Output the (X, Y) coordinate of the center of the cell containing the given text.  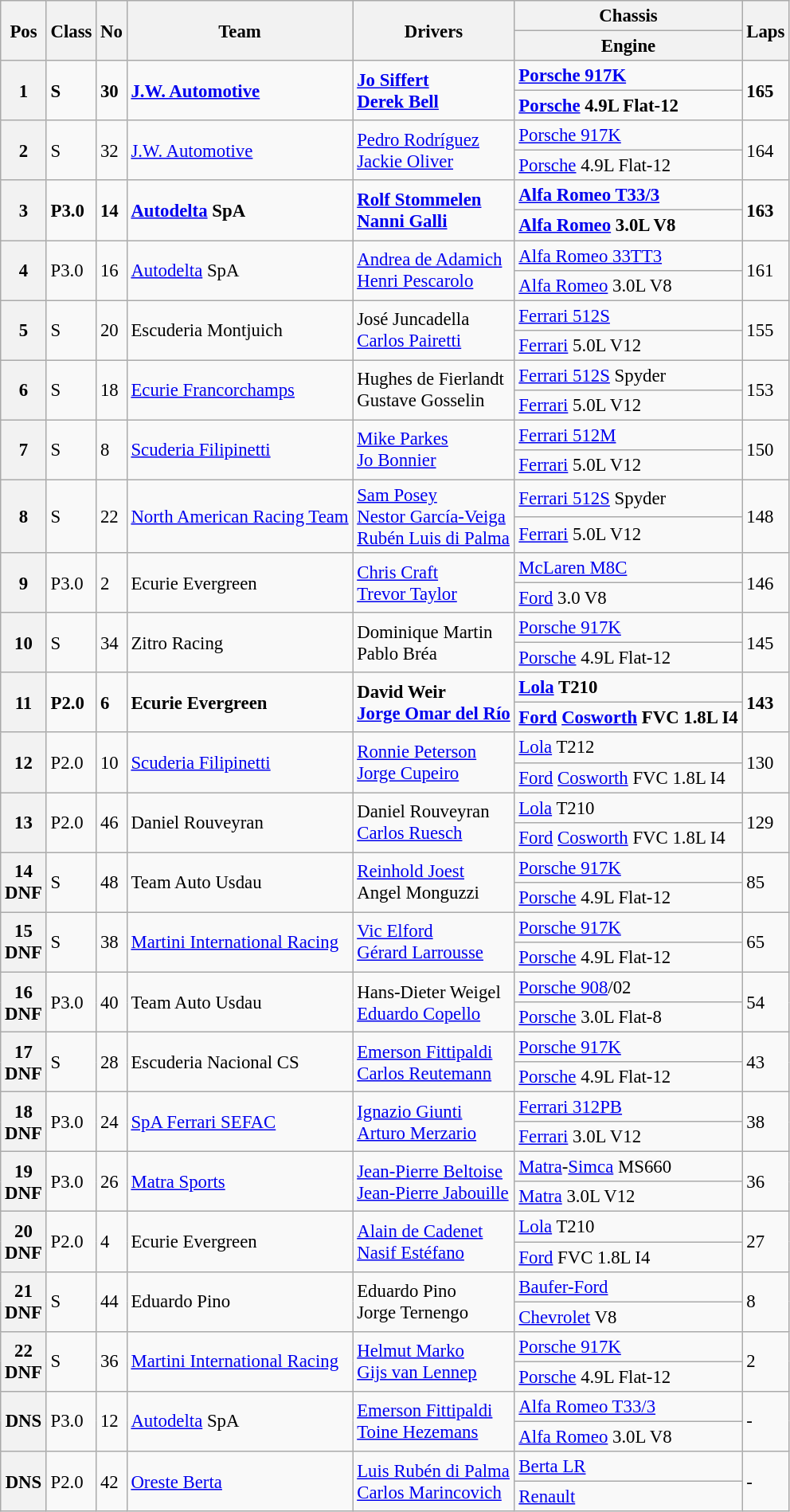
Pos (24, 30)
Hughes de Fierlandt Gustave Gosselin (433, 390)
48 (111, 883)
Alfa Romeo 33TT3 (628, 256)
43 (766, 1063)
Ford 3.0 V8 (628, 598)
40 (111, 1002)
146 (766, 583)
18 (111, 390)
Berta LR (628, 1467)
148 (766, 516)
161 (766, 271)
Andrea de Adamich Henri Pescarolo (433, 271)
165 (766, 91)
Ferrari 512M (628, 435)
Team (240, 30)
Ferrari 512S (628, 315)
20DNF (24, 1241)
Pedro Rodríguez Jackie Oliver (433, 150)
SpA Ferrari SEFAC (240, 1122)
65 (766, 942)
9 (24, 583)
Rolf Stommelen Nanni Galli (433, 210)
145 (766, 642)
North American Racing Team (240, 516)
44 (111, 1302)
17DNF (24, 1063)
Daniel Rouveyran Carlos Ruesch (433, 822)
46 (111, 822)
Lola T212 (628, 748)
Emerson Fittipaldi Carlos Reutemann (433, 1063)
Baufer-Ford (628, 1287)
150 (766, 449)
Ignazio Giunti Arturo Merzario (433, 1122)
Renault (628, 1496)
14 (111, 210)
22DNF (24, 1361)
David Weir Jorge Omar del Río (433, 703)
Drivers (433, 30)
Reinhold Joest Angel Monguzzi (433, 883)
Chassis (628, 16)
Chris Craft Trevor Taylor (433, 583)
34 (111, 642)
27 (766, 1241)
3 (24, 210)
21DNF (24, 1302)
Escuderia Nacional CS (240, 1063)
155 (766, 330)
Matra 3.0L V12 (628, 1197)
Matra-Simca MS660 (628, 1167)
5 (24, 330)
Mike Parkes Jo Bonnier (433, 449)
13 (24, 822)
Class (72, 30)
No (111, 30)
11 (24, 703)
28 (111, 1063)
Ford FVC 1.8L I4 (628, 1257)
Zitro Racing (240, 642)
McLaren M8C (628, 568)
Ferrari 3.0L V12 (628, 1137)
Luis Rubén di Palma Carlos Marincovich (433, 1482)
Ferrari 312PB (628, 1107)
16DNF (24, 1002)
Eduardo Pino (240, 1302)
Engine (628, 46)
19DNF (24, 1182)
32 (111, 150)
26 (111, 1182)
Jo Siffert Derek Bell (433, 91)
Dominique Martin Pablo Bréa (433, 642)
Eduardo Pino Jorge Ternengo (433, 1302)
85 (766, 883)
24 (111, 1122)
1 (24, 91)
Escuderia Montjuich (240, 330)
143 (766, 703)
15DNF (24, 942)
54 (766, 1002)
16 (111, 271)
Helmut Marko Gijs van Lennep (433, 1361)
Sam Posey Nestor García-Veiga Rubén Luis di Palma (433, 516)
130 (766, 763)
163 (766, 210)
Hans-Dieter Weigel Eduardo Copello (433, 1002)
Ronnie Peterson Jorge Cupeiro (433, 763)
Daniel Rouveyran (240, 822)
Oreste Berta (240, 1482)
153 (766, 390)
Porsche 3.0L Flat-8 (628, 1017)
14DNF (24, 883)
Laps (766, 30)
Porsche 908/02 (628, 987)
18DNF (24, 1122)
Matra Sports (240, 1182)
42 (111, 1482)
Alain de Cadenet Nasif Estéfano (433, 1241)
22 (111, 516)
Emerson Fittipaldi Toine Hezemans (433, 1421)
30 (111, 91)
164 (766, 150)
José Juncadella Carlos Pairetti (433, 330)
Ecurie Francorchamps (240, 390)
20 (111, 330)
Jean-Pierre Beltoise Jean-Pierre Jabouille (433, 1182)
Vic Elford Gérard Larrousse (433, 942)
Chevrolet V8 (628, 1317)
129 (766, 822)
7 (24, 449)
